Extract the (X, Y) coordinate from the center of the cell holding the provided text.  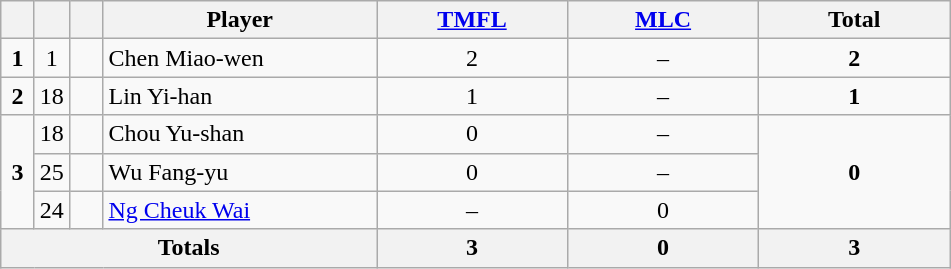
TMFL (472, 20)
MLC (664, 20)
24 (52, 210)
Wu Fang-yu (240, 172)
Player (240, 20)
Totals (189, 248)
Ng Cheuk Wai (240, 210)
Total (854, 20)
Chou Yu-shan (240, 134)
25 (52, 172)
Chen Miao-wen (240, 58)
Lin Yi-han (240, 96)
